Determine the (x, y) coordinate at the center of the cell enclosing the given text.  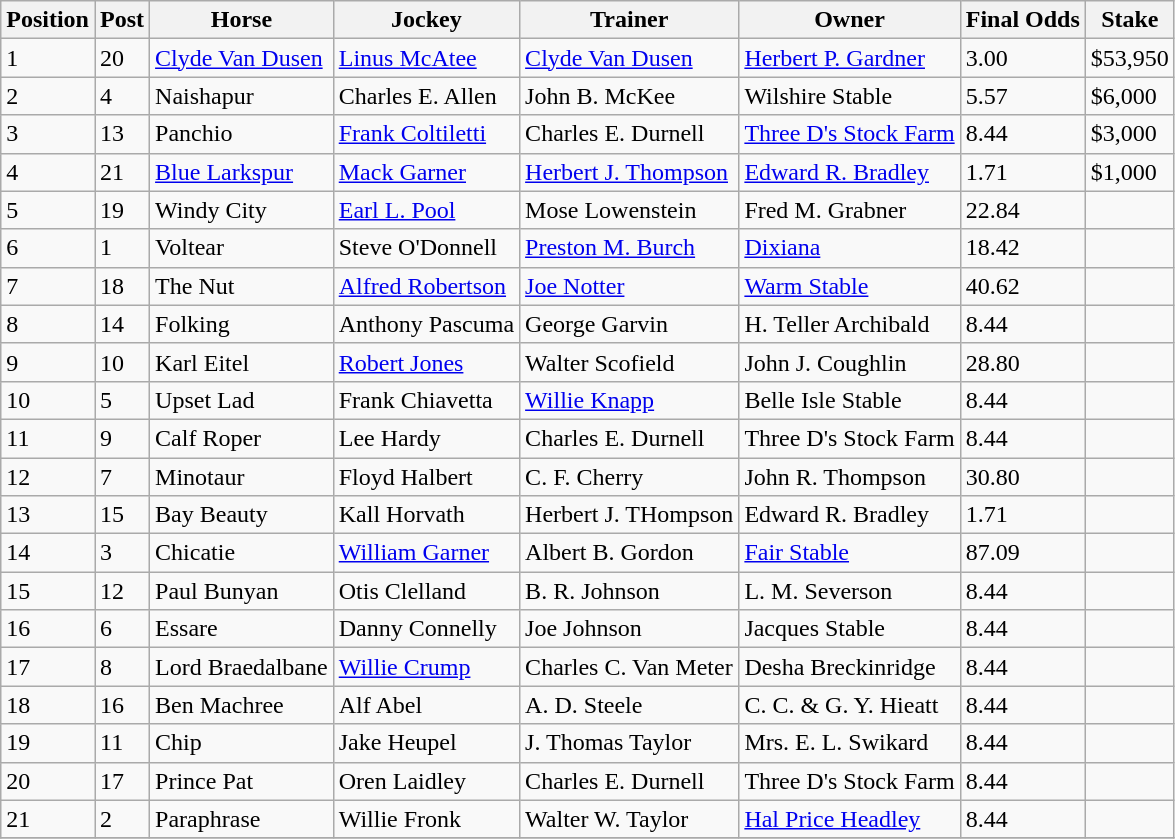
Albert B. Gordon (630, 553)
Frank Coltiletti (426, 134)
40.62 (1022, 286)
Ben Machree (242, 705)
87.09 (1022, 553)
Post (122, 20)
Minotaur (242, 477)
Mack Garner (426, 172)
Jockey (426, 20)
Kall Horvath (426, 515)
Blue Larkspur (242, 172)
3.00 (1022, 58)
Chip (242, 743)
Alfred Robertson (426, 286)
George Garvin (630, 324)
Anthony Pascuma (426, 324)
Fair Stable (850, 553)
C. F. Cherry (630, 477)
Joe Johnson (630, 629)
Fred M. Grabner (850, 210)
Panchio (242, 134)
Essare (242, 629)
William Garner (426, 553)
Joe Notter (630, 286)
Linus McAtee (426, 58)
Windy City (242, 210)
Trainer (630, 20)
Bay Beauty (242, 515)
John B. McKee (630, 96)
Wilshire Stable (850, 96)
Walter Scofield (630, 362)
Lee Hardy (426, 438)
Alf Abel (426, 705)
$6,000 (1130, 96)
Willie Knapp (630, 400)
$3,000 (1130, 134)
Charles C. Van Meter (630, 667)
Charles E. Allen (426, 96)
Earl L. Pool (426, 210)
22.84 (1022, 210)
Desha Breckinridge (850, 667)
Dixiana (850, 248)
Naishapur (242, 96)
Preston M. Burch (630, 248)
Belle Isle Stable (850, 400)
John J. Coughlin (850, 362)
18.42 (1022, 248)
Herbert P. Gardner (850, 58)
Stake (1130, 20)
Warm Stable (850, 286)
Lord Braedalbane (242, 667)
Mrs. E. L. Swikard (850, 743)
Herbert J. THompson (630, 515)
Paul Bunyan (242, 591)
Robert Jones (426, 362)
Floyd Halbert (426, 477)
Willie Fronk (426, 819)
Jacques Stable (850, 629)
A. D. Steele (630, 705)
Karl Eitel (242, 362)
Oren Laidley (426, 781)
Calf Roper (242, 438)
Folking (242, 324)
Paraphrase (242, 819)
Walter W. Taylor (630, 819)
C. C. & G. Y. Hieatt (850, 705)
Hal Price Headley (850, 819)
Jake Heupel (426, 743)
28.80 (1022, 362)
Steve O'Donnell (426, 248)
Final Odds (1022, 20)
$53,950 (1130, 58)
30.80 (1022, 477)
Position (48, 20)
Herbert J. Thompson (630, 172)
John R. Thompson (850, 477)
Owner (850, 20)
Voltear (242, 248)
Otis Clelland (426, 591)
L. M. Severson (850, 591)
Willie Crump (426, 667)
Mose Lowenstein (630, 210)
B. R. Johnson (630, 591)
Danny Connelly (426, 629)
$1,000 (1130, 172)
H. Teller Archibald (850, 324)
J. Thomas Taylor (630, 743)
Frank Chiavetta (426, 400)
Chicatie (242, 553)
Horse (242, 20)
Prince Pat (242, 781)
The Nut (242, 286)
5.57 (1022, 96)
Upset Lad (242, 400)
